Output the [x, y] coordinate of the center of the cell containing the given text.  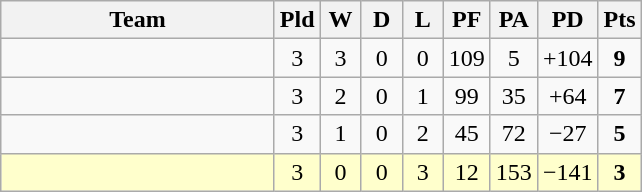
12 [466, 172]
7 [620, 96]
+64 [568, 96]
−141 [568, 172]
D [382, 20]
Team [138, 20]
99 [466, 96]
153 [514, 172]
−27 [568, 134]
Pld [297, 20]
L [422, 20]
PD [568, 20]
109 [466, 58]
35 [514, 96]
+104 [568, 58]
45 [466, 134]
W [340, 20]
72 [514, 134]
PA [514, 20]
Pts [620, 20]
9 [620, 58]
PF [466, 20]
